Output the (X, Y) coordinate of the center of the cell containing the given text.  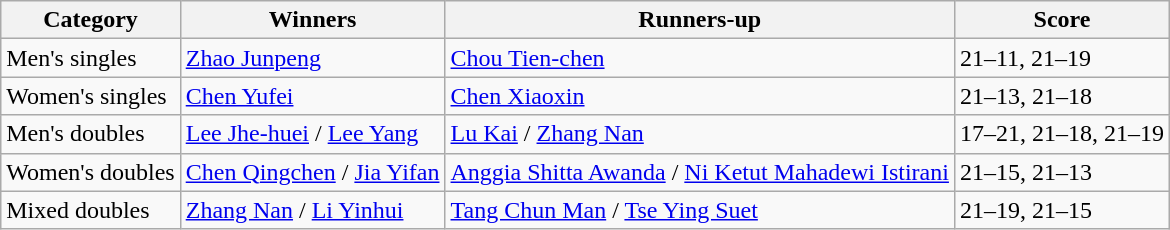
21–19, 21–15 (1062, 210)
Lu Kai / Zhang Nan (700, 134)
Chen Xiaoxin (700, 96)
21–11, 21–19 (1062, 58)
Mixed doubles (90, 210)
Chou Tien-chen (700, 58)
17–21, 21–18, 21–19 (1062, 134)
Tang Chun Man / Tse Ying Suet (700, 210)
Men's doubles (90, 134)
Score (1062, 20)
Category (90, 20)
Anggia Shitta Awanda / Ni Ketut Mahadewi Istirani (700, 172)
Zhang Nan / Li Yinhui (312, 210)
Chen Qingchen / Jia Yifan (312, 172)
Women's doubles (90, 172)
Runners-up (700, 20)
21–13, 21–18 (1062, 96)
Zhao Junpeng (312, 58)
Men's singles (90, 58)
21–15, 21–13 (1062, 172)
Chen Yufei (312, 96)
Women's singles (90, 96)
Winners (312, 20)
Lee Jhe-huei / Lee Yang (312, 134)
